Locate the cell with the specified text and output its (X, Y) center coordinate. 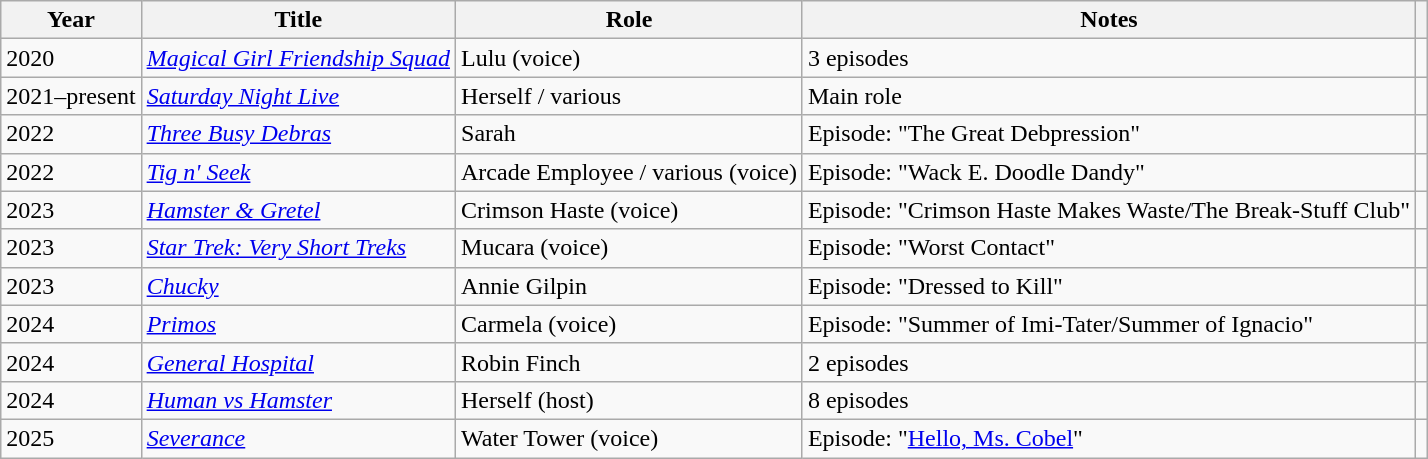
Episode: "Dressed to Kill" (1108, 286)
Three Busy Debras (298, 134)
Lulu (voice) (630, 58)
Herself (host) (630, 400)
Primos (298, 324)
8 episodes (1108, 400)
Episode: "Worst Contact" (1108, 248)
General Hospital (298, 362)
3 episodes (1108, 58)
Human vs Hamster (298, 400)
Role (630, 20)
2 episodes (1108, 362)
Water Tower (voice) (630, 438)
Severance (298, 438)
Year (71, 20)
2025 (71, 438)
Hamster & Gretel (298, 210)
Tig n' Seek (298, 172)
Chucky (298, 286)
Episode: "Crimson Haste Makes Waste/The Break-Stuff Club" (1108, 210)
Main role (1108, 96)
Arcade Employee / various (voice) (630, 172)
Episode: "The Great Debpression" (1108, 134)
Saturday Night Live (298, 96)
2021–present (71, 96)
Notes (1108, 20)
Episode: "Summer of Imi-Tater/Summer of Ignacio" (1108, 324)
Mucara (voice) (630, 248)
Star Trek: Very Short Treks (298, 248)
2020 (71, 58)
Herself / various (630, 96)
Magical Girl Friendship Squad (298, 58)
Sarah (630, 134)
Episode: "Hello, Ms. Cobel" (1108, 438)
Carmela (voice) (630, 324)
Annie Gilpin (630, 286)
Title (298, 20)
Robin Finch (630, 362)
Crimson Haste (voice) (630, 210)
Episode: "Wack E. Doodle Dandy" (1108, 172)
